Locate the cell with the specified text and output its [x, y] center coordinate. 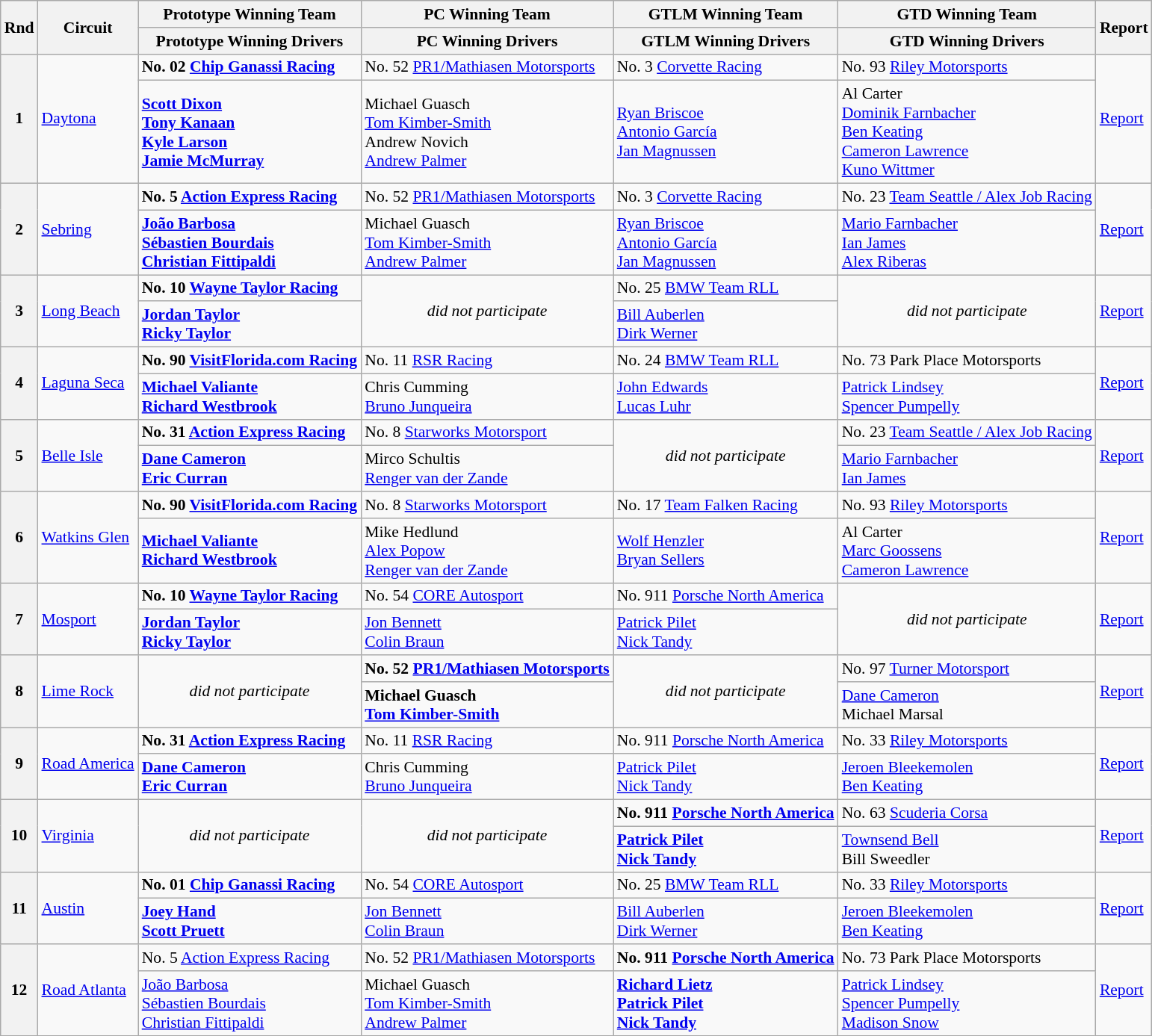
Prototype Winning Team [250, 14]
PC Winning Drivers [487, 41]
Patrick Lindsey Spencer Pumpelly [967, 396]
Townsend Bell Bill Sweedler [967, 849]
Lime Rock [87, 692]
4 [19, 384]
Virginia [87, 837]
Long Beach [87, 311]
2 [19, 229]
Al Carter Dominik Farnbacher Ben Keating Cameron Lawrence Kuno Wittmer [967, 132]
No. 02 Chip Ganassi Racing [250, 67]
Mike Hedlund Alex Popow Renger van der Zande [487, 551]
No. 63 Scuderia Corsa [967, 813]
GTD Winning Drivers [967, 41]
PC Winning Team [487, 14]
Sebring [87, 229]
GTD Winning Team [967, 14]
Austin [87, 908]
Mosport [87, 618]
8 [19, 692]
Mirco Schultis Renger van der Zande [487, 469]
Mario Farnbacher Ian James Alex Riberas [967, 242]
10 [19, 837]
Laguna Seca [87, 384]
No. 24 BMW Team RLL [726, 361]
Dane Cameron Michael Marsal [967, 705]
Watkins Glen [87, 537]
Scott Dixon Tony Kanaan Kyle Larson Jamie McMurray [250, 132]
5 [19, 456]
Daytona [87, 118]
Michael Guasch Tom Kimber-Smith [487, 705]
Prototype Winning Drivers [250, 41]
GTLM Winning Team [726, 14]
3 [19, 311]
Rnd [19, 27]
Mario Farnbacher Ian James [967, 469]
7 [19, 618]
John Edwards Lucas Luhr [726, 396]
1 [19, 118]
GTLM Winning Drivers [726, 41]
11 [19, 908]
No. 97 Turner Motorsport [967, 669]
Joey Hand Scott Pruett [250, 922]
Wolf Henzler Bryan Sellers [726, 551]
12 [19, 990]
Road Atlanta [87, 990]
No. 01 Chip Ganassi Racing [250, 885]
Patrick Lindsey Spencer Pumpelly Madison Snow [967, 1004]
Richard Lietz Patrick Pilet Nick Tandy [726, 1004]
Belle Isle [87, 456]
Al Carter Marc Goossens Cameron Lawrence [967, 551]
Circuit [87, 27]
Michael Guasch Tom Kimber-Smith Andrew Novich Andrew Palmer [487, 132]
Road America [87, 763]
No. 17 Team Falken Racing [726, 505]
6 [19, 537]
9 [19, 763]
